Find where the given text appears and provide that cell's center as (X, Y) coordinate. 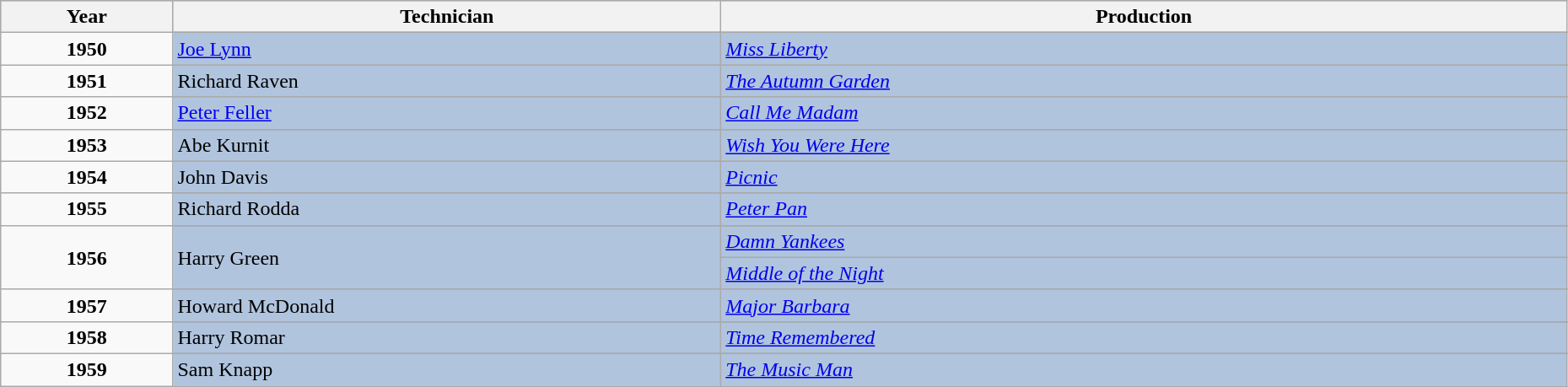
Peter Feller (447, 113)
John Davis (447, 177)
Middle of the Night (1144, 273)
Joe Lynn (447, 49)
Richard Raven (447, 81)
Abe Kurnit (447, 145)
Damn Yankees (1144, 241)
Sam Knapp (447, 369)
Harry Romar (447, 337)
Time Remembered (1144, 337)
Miss Liberty (1144, 49)
1951 (87, 81)
Production (1144, 17)
1957 (87, 305)
1954 (87, 177)
Call Me Madam (1144, 113)
1953 (87, 145)
Technician (447, 17)
1955 (87, 209)
The Autumn Garden (1144, 81)
1958 (87, 337)
Year (87, 17)
1959 (87, 369)
Howard McDonald (447, 305)
1950 (87, 49)
1952 (87, 113)
Peter Pan (1144, 209)
Major Barbara (1144, 305)
Richard Rodda (447, 209)
1956 (87, 257)
Harry Green (447, 257)
Picnic (1144, 177)
Wish You Were Here (1144, 145)
The Music Man (1144, 369)
